Return (x, y) of the center of cell containing provided text 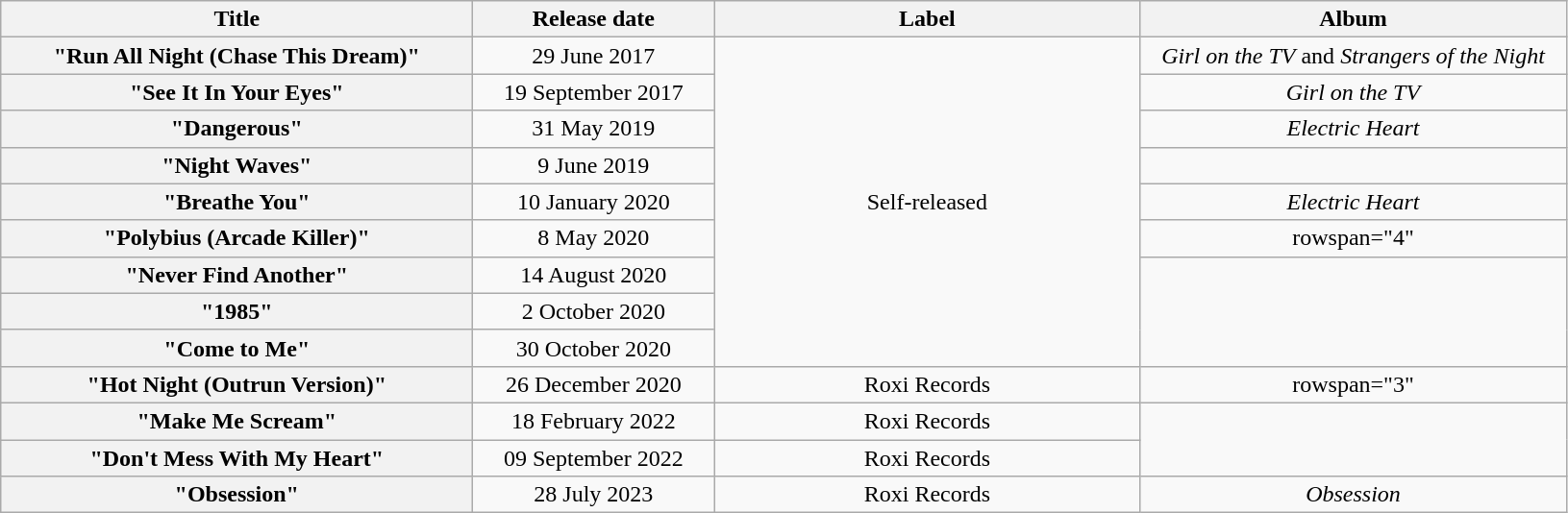
rowspan="4" (1354, 238)
Title (236, 19)
Obsession (1354, 495)
"Night Waves" (236, 165)
"Hot Night (Outrun Version)" (236, 384)
29 June 2017 (594, 56)
"Run All Night (Chase This Dream)" (236, 56)
Label (927, 19)
Girl on the TV (1354, 92)
Self-released (927, 202)
"1985" (236, 311)
"Make Me Scream" (236, 421)
26 December 2020 (594, 384)
2 October 2020 (594, 311)
"Obsession" (236, 495)
"Polybius (Arcade Killer)" (236, 238)
"Come to Me" (236, 348)
Girl on the TV and Strangers of the Night (1354, 56)
"Never Find Another" (236, 275)
18 February 2022 (594, 421)
14 August 2020 (594, 275)
Album (1354, 19)
"Breathe You" (236, 202)
28 July 2023 (594, 495)
30 October 2020 (594, 348)
19 September 2017 (594, 92)
31 May 2019 (594, 129)
"Don't Mess With My Heart" (236, 458)
09 September 2022 (594, 458)
"Dangerous" (236, 129)
Release date (594, 19)
"See It In Your Eyes" (236, 92)
10 January 2020 (594, 202)
8 May 2020 (594, 238)
rowspan="3" (1354, 384)
9 June 2019 (594, 165)
